Capture the cell that displays the provided text and extract its [X, Y] central coordinate. 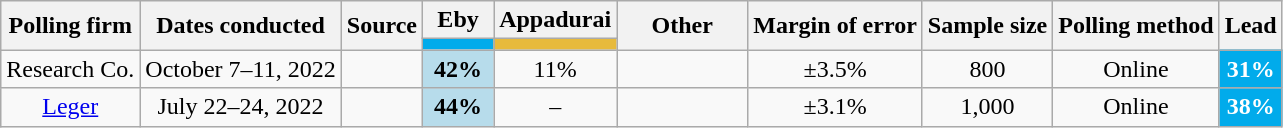
Sample size [987, 26]
Source [382, 26]
38% [1250, 107]
Leger [70, 107]
44% [458, 107]
Research Co. [70, 69]
Eby [458, 20]
Other [682, 26]
– [556, 107]
±3.1% [836, 107]
1,000 [987, 107]
Polling firm [70, 26]
42% [458, 69]
Margin of error [836, 26]
Appadurai [556, 20]
Dates conducted [240, 26]
July 22–24, 2022 [240, 107]
11% [556, 69]
31% [1250, 69]
800 [987, 69]
October 7–11, 2022 [240, 69]
Lead [1250, 26]
Polling method [1136, 26]
±3.5% [836, 69]
